Identify which cell holds the provided text, then report its [X, Y] central coordinate. 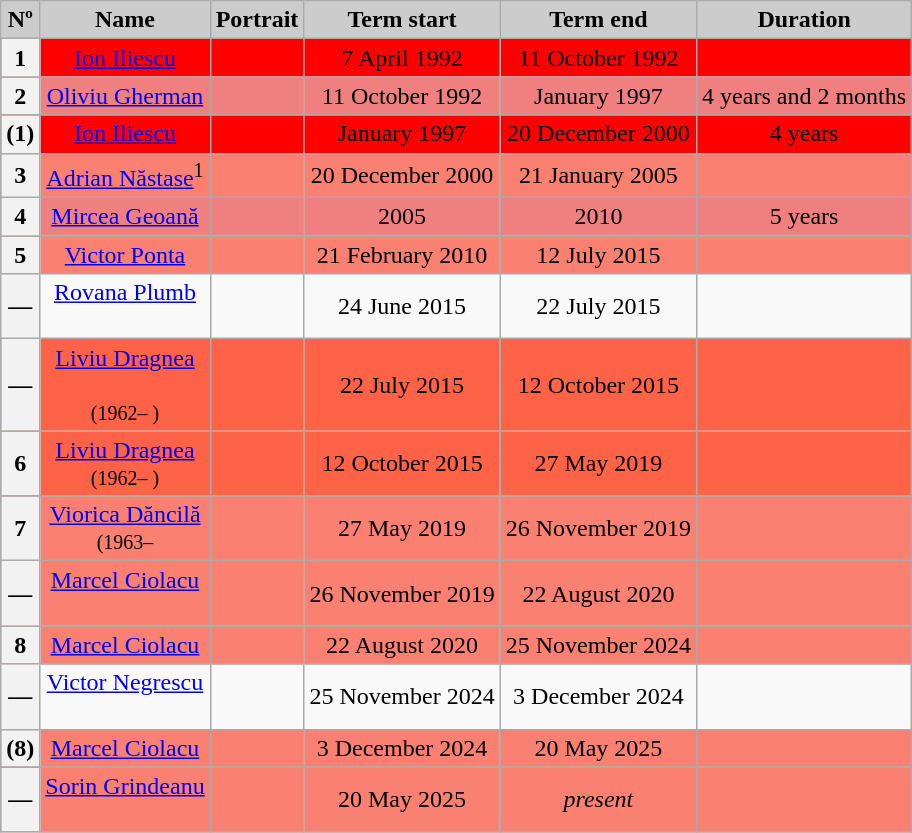
2005 [402, 217]
Oliviu Gherman [125, 96]
Victor Negrescu [125, 696]
Victor Ponta [125, 255]
Mircea Geoană [125, 217]
4 years and 2 months [804, 96]
Liviu Dragnea (1962– ) [125, 464]
12 July 2015 [598, 255]
5 [20, 255]
3 [20, 176]
Nº [20, 20]
Term start [402, 20]
2010 [598, 217]
4 years [804, 134]
Portrait [257, 20]
Duration [804, 20]
8 [20, 645]
Name [125, 20]
Sorin Grindeanu [125, 800]
(1) [20, 134]
Adrian Năstase1 [125, 176]
Term end [598, 20]
present [598, 800]
Viorica Dăncilă (1963– [125, 528]
7 April 1992 [402, 58]
4 [20, 217]
Liviu Dragnea(1962– ) [125, 385]
5 years [804, 217]
21 January 2005 [598, 176]
(8) [20, 748]
24 June 2015 [402, 306]
1 [20, 58]
7 [20, 528]
Rovana Plumb [125, 306]
6 [20, 464]
21 February 2010 [402, 255]
2 [20, 96]
